For the text-containing cell, return its midpoint in (X, Y) coordinate format. 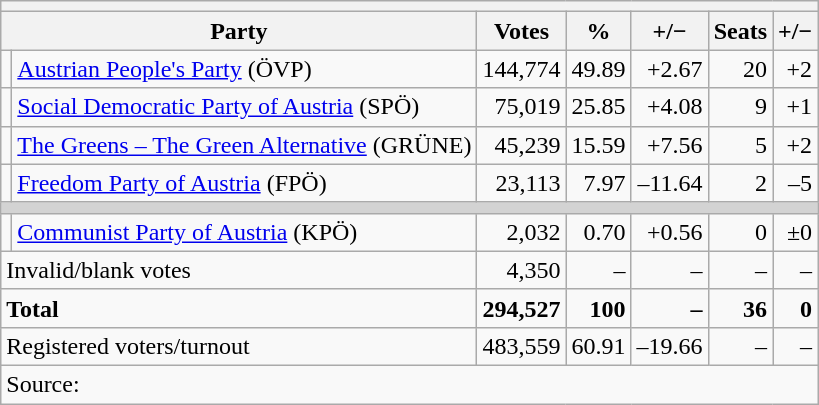
4,350 (522, 270)
Total (239, 308)
Seats (740, 31)
49.89 (598, 69)
Registered voters/turnout (239, 346)
Votes (522, 31)
5 (740, 145)
45,239 (522, 145)
+1 (796, 107)
Invalid/blank votes (239, 270)
% (598, 31)
60.91 (598, 346)
Freedom Party of Austria (FPÖ) (244, 183)
144,774 (522, 69)
–19.66 (670, 346)
2,032 (522, 232)
+2.67 (670, 69)
±0 (796, 232)
0.70 (598, 232)
+4.08 (670, 107)
+0.56 (670, 232)
15.59 (598, 145)
20 (740, 69)
25.85 (598, 107)
9 (740, 107)
294,527 (522, 308)
2 (740, 183)
Source: (410, 384)
100 (598, 308)
+7.56 (670, 145)
7.97 (598, 183)
Social Democratic Party of Austria (SPÖ) (244, 107)
Austrian People's Party (ÖVP) (244, 69)
75,019 (522, 107)
–11.64 (670, 183)
–5 (796, 183)
Party (239, 31)
Communist Party of Austria (KPÖ) (244, 232)
36 (740, 308)
23,113 (522, 183)
483,559 (522, 346)
The Greens – The Green Alternative (GRÜNE) (244, 145)
